Scan for the cell matching the given text and deliver its [X, Y] coordinate at center. 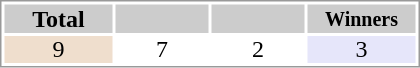
2 [258, 50]
Total [58, 18]
9 [58, 50]
7 [162, 50]
Winners [362, 18]
3 [362, 50]
